Output the (X, Y) coordinate of the center of the cell containing the given text.  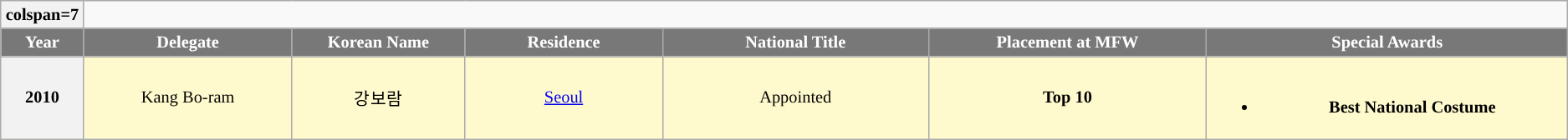
2010 (42, 97)
Kang Bo-ram (187, 97)
Appointed (795, 97)
강보람 (378, 97)
Best National Costume (1387, 97)
Seoul (564, 97)
Placement at MFW (1067, 42)
Top 10 (1067, 97)
National Title (795, 42)
Year (42, 42)
Special Awards (1387, 42)
Delegate (187, 42)
colspan=7 (42, 14)
Residence (564, 42)
Korean Name (378, 42)
